Search for the cell housing the specified text and yield its (x, y) center coordinate. 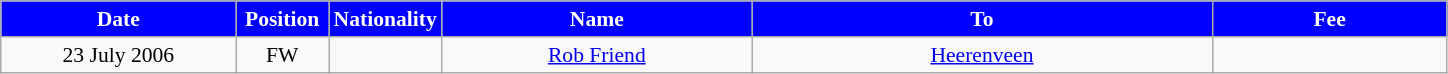
Fee (1330, 19)
Nationality (384, 19)
Position (282, 19)
Date (118, 19)
Rob Friend (597, 55)
To (982, 19)
Name (597, 19)
Heerenveen (982, 55)
23 July 2006 (118, 55)
FW (282, 55)
